Locate the cell with the specified text and output its [X, Y] center coordinate. 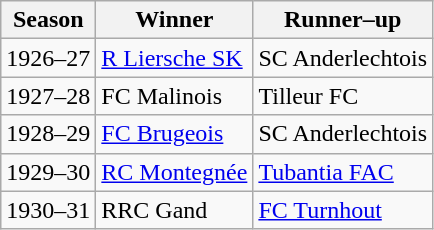
1926–27 [48, 58]
1929–30 [48, 172]
Tilleur FC [343, 96]
1930–31 [48, 210]
FC Brugeois [174, 134]
Season [48, 20]
FC Turnhout [343, 210]
Tubantia FAC [343, 172]
FC Malinois [174, 96]
RC Montegnée [174, 172]
Runner–up [343, 20]
1927–28 [48, 96]
RRC Gand [174, 210]
1928–29 [48, 134]
R Liersche SK [174, 58]
Winner [174, 20]
